Scan for the cell matching the given text and deliver its [X, Y] coordinate at center. 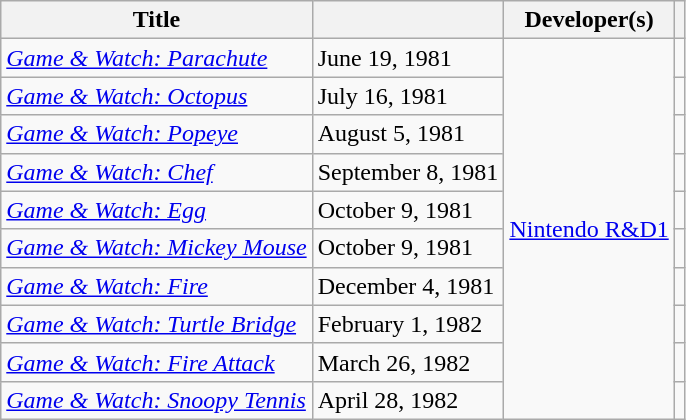
Developer(s) [589, 20]
Game & Watch: Egg [156, 210]
Game & Watch: Octopus [156, 96]
Game & Watch: Turtle Bridge [156, 324]
Game & Watch: Popeye [156, 134]
February 1, 1982 [408, 324]
December 4, 1981 [408, 286]
Game & Watch: Fire [156, 286]
August 5, 1981 [408, 134]
July 16, 1981 [408, 96]
Game & Watch: Mickey Mouse [156, 248]
April 28, 1982 [408, 400]
September 8, 1981 [408, 172]
Game & Watch: Parachute [156, 58]
June 19, 1981 [408, 58]
Game & Watch: Fire Attack [156, 362]
Nintendo R&D1 [589, 230]
March 26, 1982 [408, 362]
Game & Watch: Snoopy Tennis [156, 400]
Game & Watch: Chef [156, 172]
Title [156, 20]
